Identify which cell holds the provided text, then report its (x, y) central coordinate. 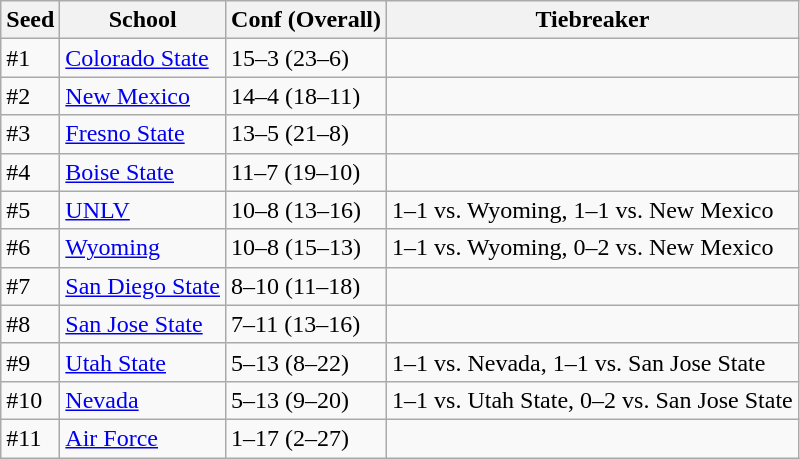
13–5 (21–8) (306, 134)
Seed (30, 20)
San Diego State (143, 286)
5–13 (9–20) (306, 400)
#3 (30, 134)
Colorado State (143, 58)
Conf (Overall) (306, 20)
1–17 (2–27) (306, 438)
San Jose State (143, 324)
14–4 (18–11) (306, 96)
#9 (30, 362)
#6 (30, 248)
#5 (30, 210)
School (143, 20)
1–1 vs. Utah State, 0–2 vs. San Jose State (593, 400)
#7 (30, 286)
7–11 (13–16) (306, 324)
15–3 (23–6) (306, 58)
#11 (30, 438)
#1 (30, 58)
Utah State (143, 362)
10–8 (15–13) (306, 248)
5–13 (8–22) (306, 362)
New Mexico (143, 96)
Tiebreaker (593, 20)
Nevada (143, 400)
#8 (30, 324)
UNLV (143, 210)
10–8 (13–16) (306, 210)
Wyoming (143, 248)
1–1 vs. Nevada, 1–1 vs. San Jose State (593, 362)
1–1 vs. Wyoming, 0–2 vs. New Mexico (593, 248)
8–10 (11–18) (306, 286)
#4 (30, 172)
#10 (30, 400)
Air Force (143, 438)
Fresno State (143, 134)
Boise State (143, 172)
#2 (30, 96)
1–1 vs. Wyoming, 1–1 vs. New Mexico (593, 210)
11–7 (19–10) (306, 172)
